From the cell containing the given text, extract its center point as [x, y] coordinate. 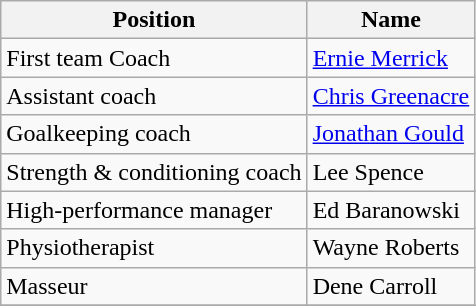
Ed Baranowski [391, 210]
Wayne Roberts [391, 248]
Jonathan Gould [391, 134]
High-performance manager [154, 210]
Lee Spence [391, 172]
Assistant coach [154, 96]
Strength & conditioning coach [154, 172]
Dene Carroll [391, 286]
Goalkeeping coach [154, 134]
Position [154, 20]
Physiotherapist [154, 248]
Chris Greenacre [391, 96]
First team Coach [154, 58]
Name [391, 20]
Ernie Merrick [391, 58]
Masseur [154, 286]
